Identify which cell holds the provided text, then report its [x, y] central coordinate. 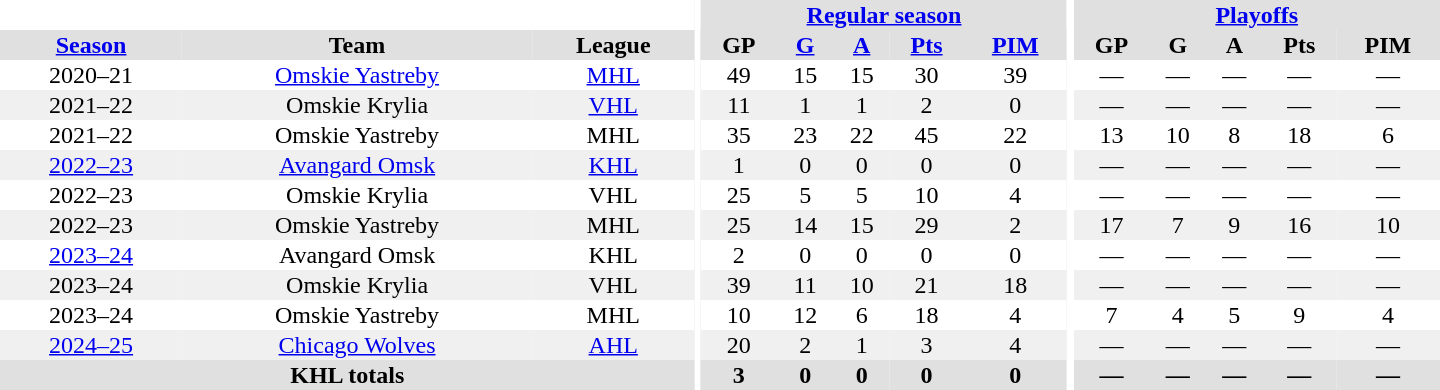
17 [1111, 225]
KHL totals [348, 375]
49 [739, 75]
2024–25 [91, 345]
Playoffs [1256, 15]
14 [806, 225]
12 [806, 315]
23 [806, 135]
Regular season [884, 15]
League [614, 45]
Season [91, 45]
8 [1234, 135]
45 [926, 135]
Team [357, 45]
35 [739, 135]
2020–21 [91, 75]
29 [926, 225]
Chicago Wolves [357, 345]
20 [739, 345]
21 [926, 285]
AHL [614, 345]
13 [1111, 135]
30 [926, 75]
16 [1300, 225]
